For the text-containing cell, return its midpoint in [x, y] coordinate format. 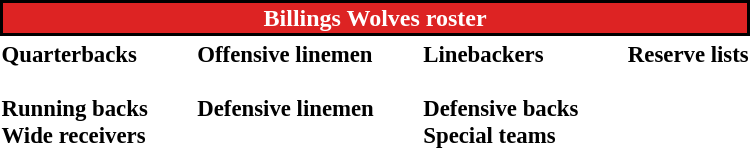
Billings Wolves roster [375, 18]
